Pinpoint the cell where the given text exists, returning its [x, y] midpoint coordinate. 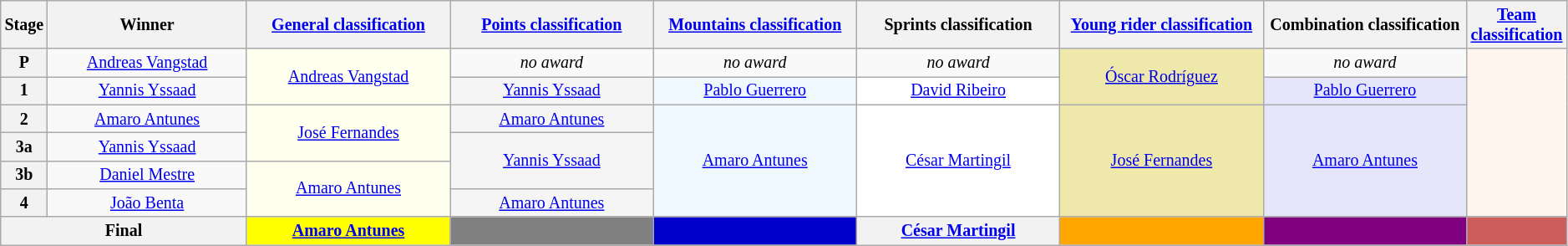
1 [24, 90]
4 [24, 202]
Young rider classification [1161, 25]
3b [24, 174]
Team classification [1517, 25]
João Benta [147, 202]
Mountains classification [755, 25]
Winner [147, 25]
Points classification [551, 25]
David Ribeiro [957, 90]
Final [124, 231]
Stage [24, 25]
P [24, 64]
Daniel Mestre [147, 174]
3a [24, 147]
2 [24, 119]
Combination classification [1365, 25]
Sprints classification [957, 25]
General classification [348, 25]
Óscar Rodríguez [1161, 77]
